From the cell containing the given text, extract its center point as (X, Y) coordinate. 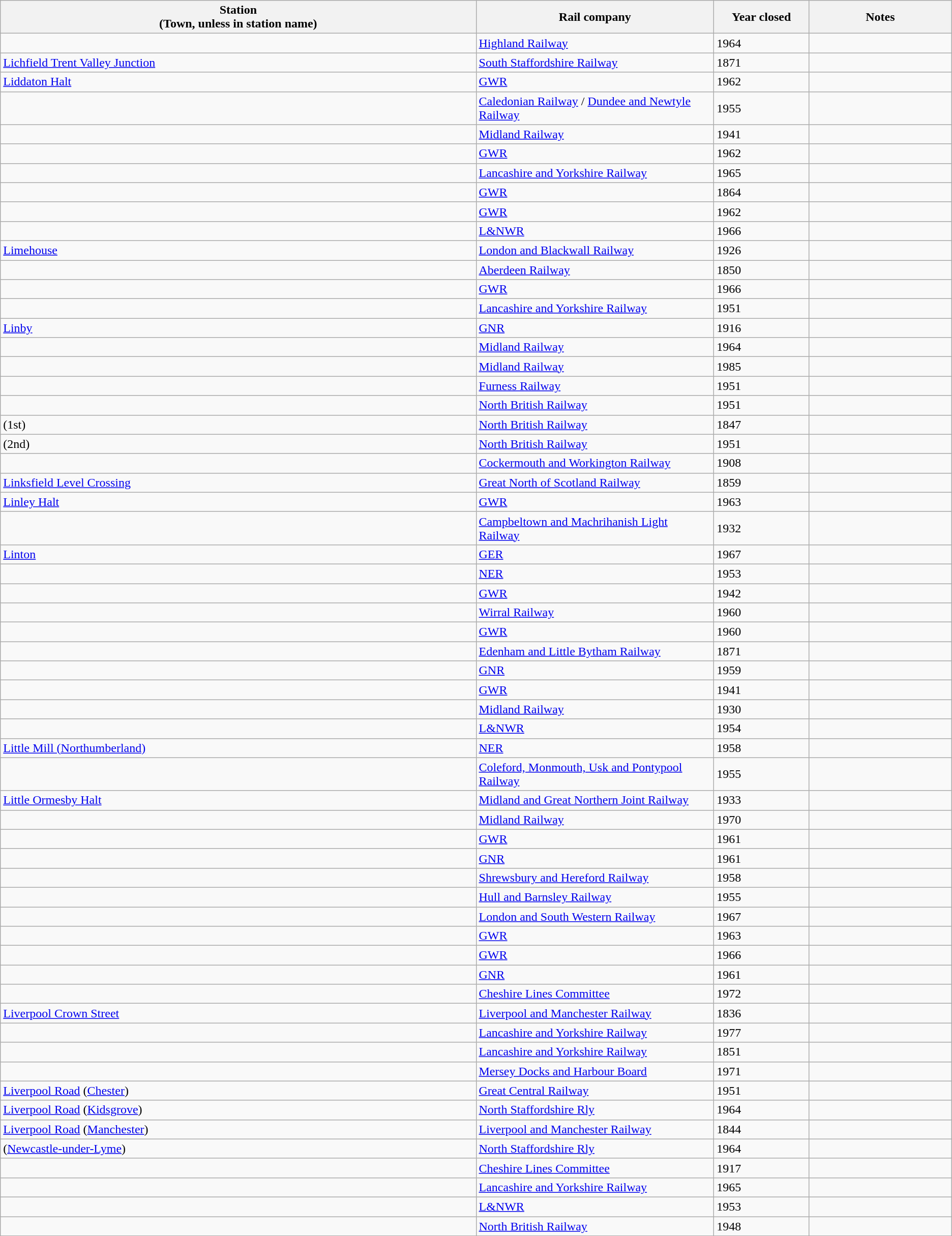
Rail company (595, 17)
Midland and Great Northern Joint Railway (595, 800)
1932 (762, 528)
Little Mill (Northumberland) (238, 748)
Highland Railway (595, 43)
Caledonian Railway / Dundee and Newtyle Railway (595, 108)
GER (595, 554)
Wirral Railway (595, 613)
Notes (881, 17)
1850 (762, 270)
Edenham and Little Bytham Railway (595, 651)
Liverpool Crown Street (238, 1013)
Liverpool Road (Manchester) (238, 1129)
Year closed (762, 17)
1844 (762, 1129)
Great North of Scotland Railway (595, 483)
1959 (762, 671)
Shrewsbury and Hereford Railway (595, 878)
Hull and Barnsley Railway (595, 897)
Mersey Docks and Harbour Board (595, 1071)
1847 (762, 425)
Liverpool Road (Kidsgrove) (238, 1110)
1864 (762, 192)
1972 (762, 994)
Coleford, Monmouth, Usk and Pontypool Railway (595, 774)
1930 (762, 709)
1916 (762, 328)
1836 (762, 1013)
1933 (762, 800)
1948 (762, 1226)
1977 (762, 1033)
Liddaton Halt (238, 82)
Linksfield Level Crossing (238, 483)
Aberdeen Railway (595, 270)
Lichfield Trent Valley Junction (238, 63)
1970 (762, 820)
1926 (762, 250)
South Staffordshire Railway (595, 63)
1985 (762, 367)
(1st) (238, 425)
1942 (762, 593)
Campbeltown and Machrihanish Light Railway (595, 528)
Limehouse (238, 250)
1971 (762, 1071)
(2nd) (238, 444)
1954 (762, 729)
Little Ormesby Halt (238, 800)
Great Central Railway (595, 1091)
Liverpool Road (Chester) (238, 1091)
London and South Western Railway (595, 917)
Station(Town, unless in station name) (238, 17)
Cockermouth and Workington Railway (595, 463)
(Newcastle-under-Lyme) (238, 1149)
1917 (762, 1168)
Linton (238, 554)
Linby (238, 328)
Linley Halt (238, 502)
Furness Railway (595, 386)
1859 (762, 483)
1851 (762, 1052)
1908 (762, 463)
London and Blackwall Railway (595, 250)
